Output the [X, Y] coordinate of the center of the cell containing the given text.  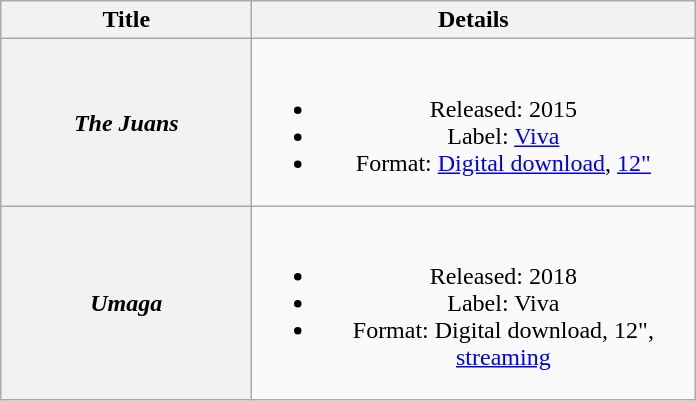
Title [126, 20]
Released: 2015Label: VivaFormat: Digital download, 12" [474, 122]
Released: 2018Label: VivaFormat: Digital download, 12", streaming [474, 303]
Details [474, 20]
The Juans [126, 122]
Umaga [126, 303]
